Extract the (X, Y) coordinate from the center of the cell holding the provided text.  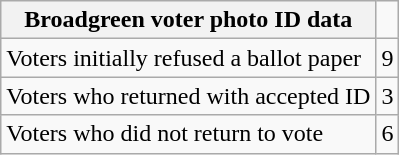
Voters who returned with accepted ID (188, 96)
Voters who did not return to vote (188, 134)
Voters initially refused a ballot paper (188, 58)
3 (388, 96)
Broadgreen voter photo ID data (188, 20)
9 (388, 58)
6 (388, 134)
